Find where the given text appears and provide that cell's center as (X, Y) coordinate. 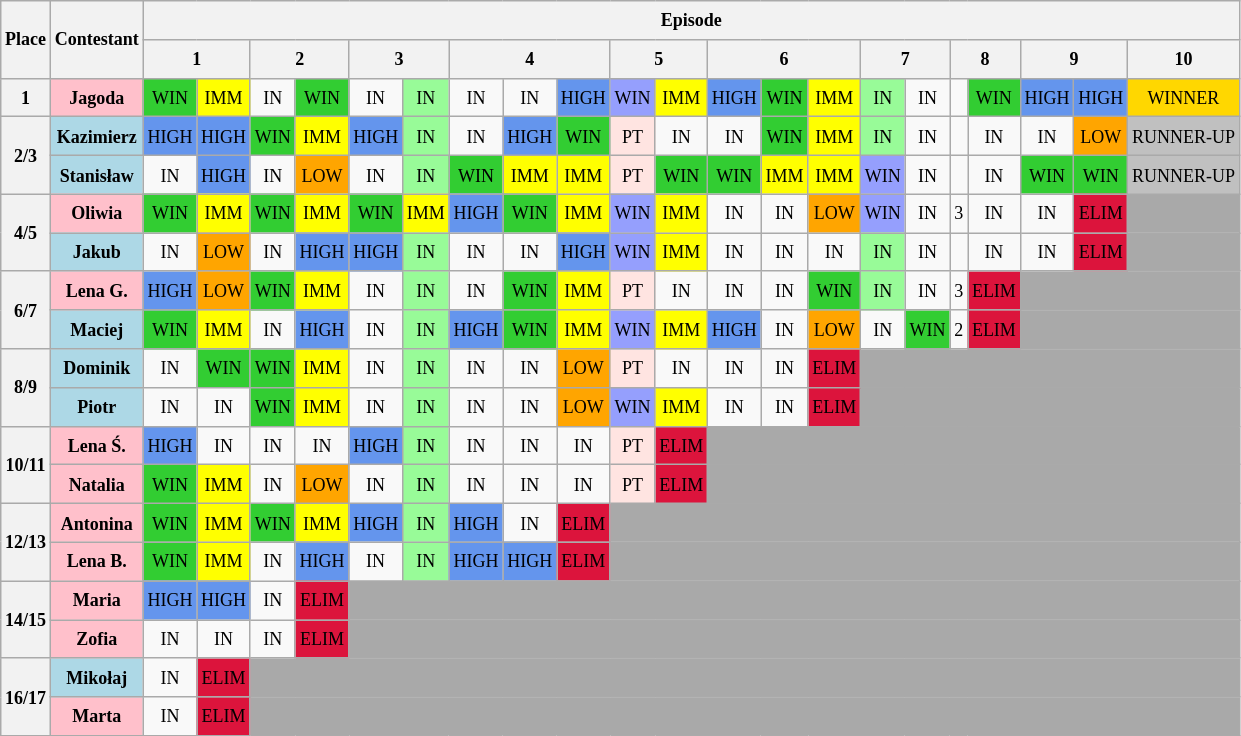
Piotr (96, 406)
Jagoda (96, 98)
Stanisław (96, 174)
WINNER (1184, 98)
Episode (691, 20)
4/5 (26, 232)
2/3 (26, 156)
Maria (96, 600)
Dominik (96, 368)
8 (985, 58)
9 (1074, 58)
Antonina (96, 522)
4 (530, 58)
5 (658, 58)
14/15 (26, 620)
Lena B. (96, 562)
Lena G. (96, 290)
12/13 (26, 542)
Lena Ś. (96, 446)
Maciej (96, 330)
16/17 (26, 696)
Oliwia (96, 214)
Mikołaj (96, 678)
10/11 (26, 464)
Marta (96, 716)
Place (26, 40)
6 (784, 58)
Natalia (96, 484)
Jakub (96, 252)
Zofia (96, 640)
8/9 (26, 388)
Kazimierz (96, 136)
7 (906, 58)
10 (1184, 58)
6/7 (26, 310)
Contestant (96, 40)
